Scan for the cell matching the given text and deliver its (X, Y) coordinate at center. 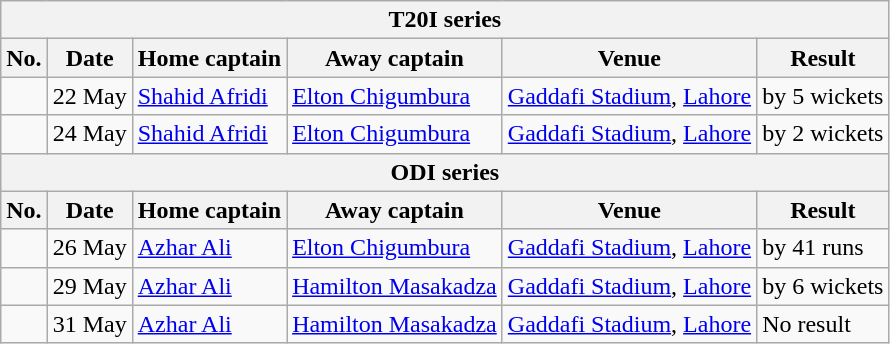
by 5 wickets (823, 96)
26 May (90, 248)
22 May (90, 96)
ODI series (445, 172)
by 41 runs (823, 248)
T20I series (445, 20)
31 May (90, 324)
29 May (90, 286)
No result (823, 324)
by 6 wickets (823, 286)
by 2 wickets (823, 134)
24 May (90, 134)
